Output the (x, y) coordinate of the center of the cell containing the given text.  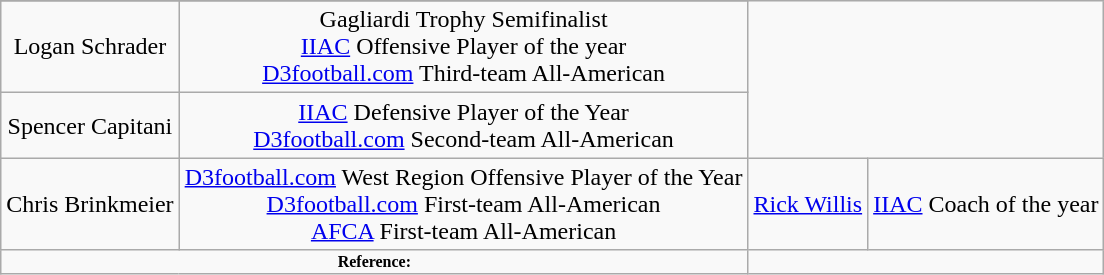
Rick Willis (808, 204)
IIAC Coach of the year (986, 204)
Chris Brinkmeier (90, 204)
IIAC Defensive Player of the YearD3football.com Second-team All-American (464, 126)
D3football.com West Region Offensive Player of the YearD3football.com First-team All-AmericanAFCA First-team All-American (464, 204)
Gagliardi Trophy SemifinalistIIAC Offensive Player of the yearD3football.com Third-team All-American (464, 47)
Spencer Capitani (90, 126)
Logan Schrader (90, 47)
Reference: (374, 262)
